From the cell containing the given text, extract its center point as (X, Y) coordinate. 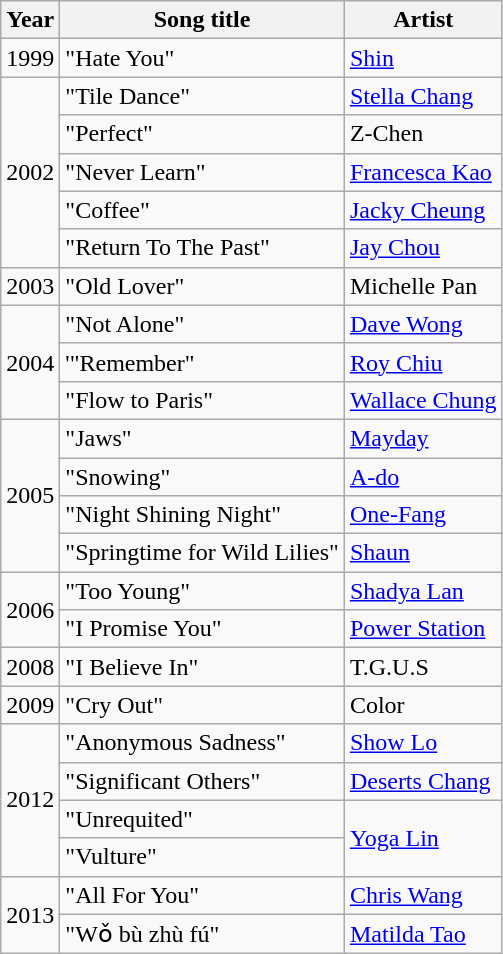
"Wǒ bù zhù fú" (202, 934)
Yoga Lin (423, 838)
2012 (30, 800)
Shadya Lan (423, 591)
Song title (202, 20)
Chris Wang (423, 895)
"Return To The Past" (202, 248)
1999 (30, 58)
Stella Chang (423, 96)
A-do (423, 477)
Dave Wong (423, 324)
"Jaws" (202, 438)
'"Remember" (202, 362)
"Significant Others" (202, 781)
Matilda Tao (423, 934)
Jacky Cheung (423, 210)
"Snowing" (202, 477)
"All For You" (202, 895)
2008 (30, 667)
"Old Lover" (202, 286)
"Anonymous Sadness" (202, 743)
2013 (30, 915)
"Tile Dance" (202, 96)
"Unrequited" (202, 819)
Michelle Pan (423, 286)
Shin (423, 58)
2006 (30, 610)
"Cry Out" (202, 705)
Artist (423, 20)
"Night Shining Night" (202, 515)
2005 (30, 495)
Z-Chen (423, 134)
"Coffee" (202, 210)
"Hate You" (202, 58)
Deserts Chang (423, 781)
"Perfect" (202, 134)
"Too Young" (202, 591)
T.G.U.S (423, 667)
Shaun (423, 553)
Mayday (423, 438)
"Vulture" (202, 857)
2003 (30, 286)
Power Station (423, 629)
"Springtime for Wild Lilies" (202, 553)
One-Fang (423, 515)
"Not Alone" (202, 324)
Year (30, 20)
Show Lo (423, 743)
"Flow to Paris" (202, 400)
2004 (30, 362)
"I Promise You" (202, 629)
Roy Chiu (423, 362)
"I Believe In" (202, 667)
2009 (30, 705)
2002 (30, 172)
Jay Chou (423, 248)
Color (423, 705)
Francesca Kao (423, 172)
Wallace Chung (423, 400)
"Never Learn" (202, 172)
